Capture the cell that displays the provided text and extract its (X, Y) central coordinate. 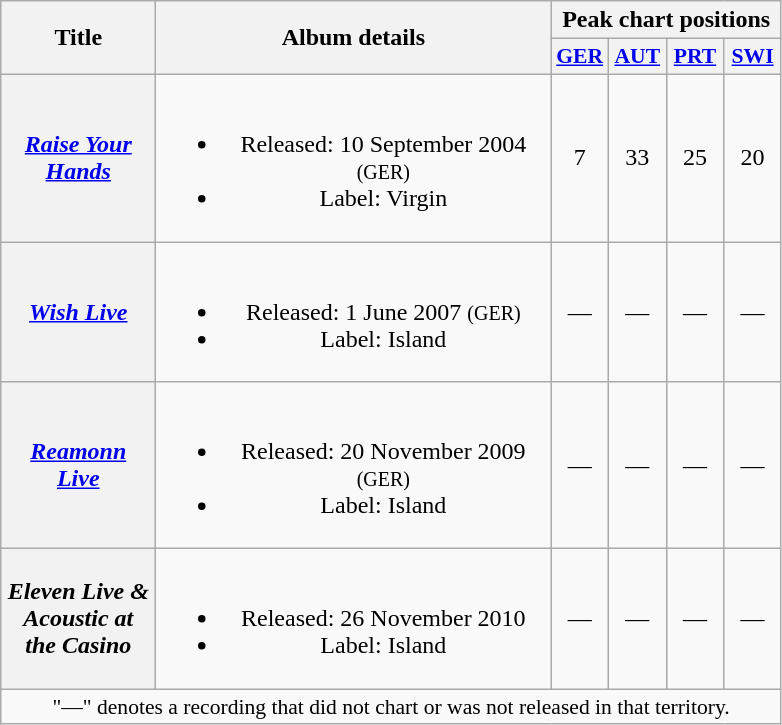
Reamonn Live (78, 466)
7 (580, 158)
33 (638, 158)
Title (78, 38)
"—" denotes a recording that did not chart or was not released in that territory. (392, 707)
Album details (354, 38)
25 (695, 158)
Released: 20 November 2009 (GER)Label: Island (354, 466)
Raise Your Hands (78, 158)
PRT (695, 57)
Eleven Live & Acoustic at the Casino (78, 619)
Peak chart positions (666, 20)
Released: 26 November 2010Label: Island (354, 619)
AUT (638, 57)
SWI (753, 57)
GER (580, 57)
20 (753, 158)
Released: 10 September 2004 (GER)Label: Virgin (354, 158)
Wish Live (78, 312)
Released: 1 June 2007 (GER)Label: Island (354, 312)
